Search for the cell housing the specified text and yield its (x, y) center coordinate. 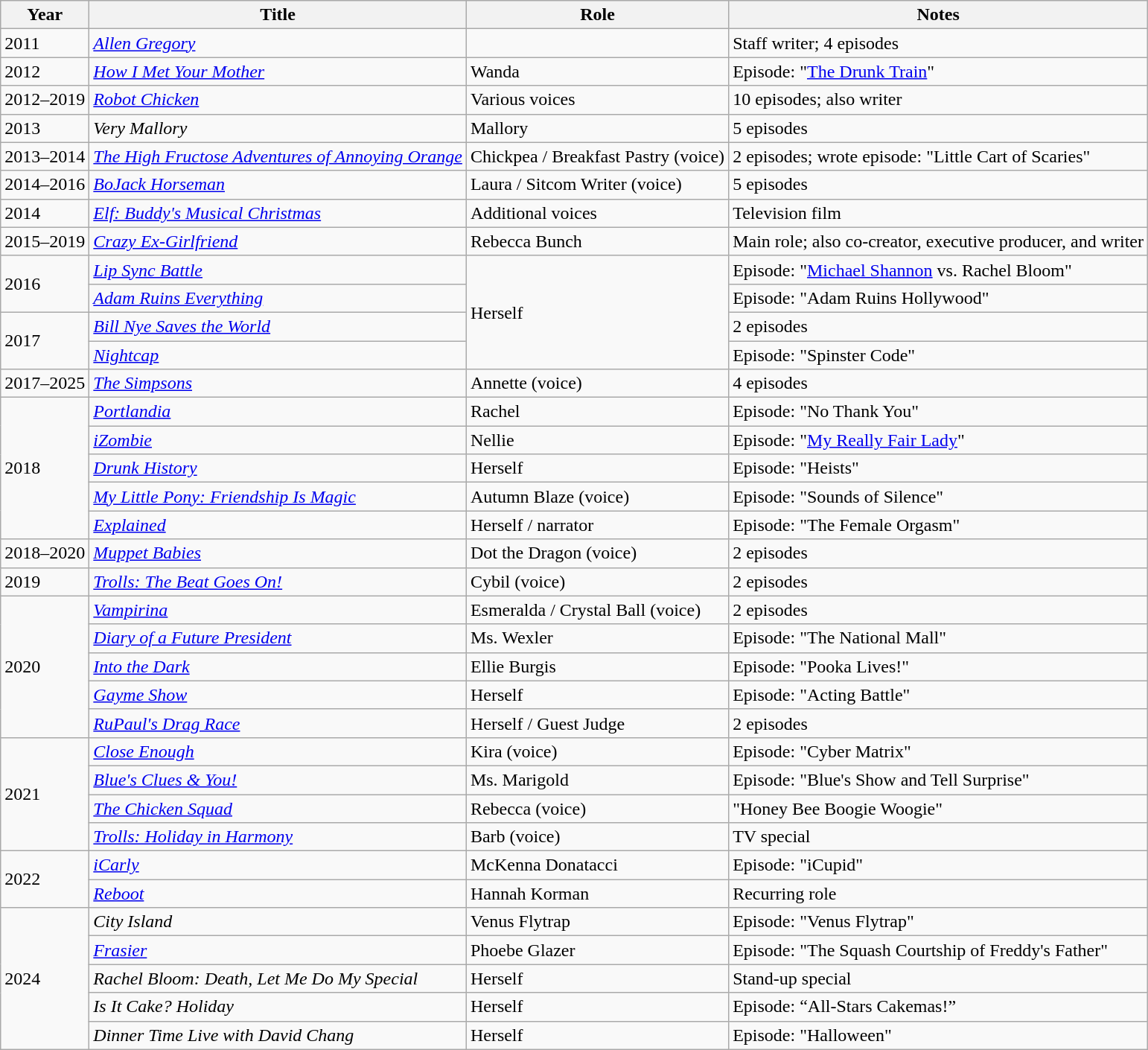
Adam Ruins Everything (278, 298)
Nellie (597, 440)
Rebecca Bunch (597, 241)
2018 (45, 468)
Rebecca (voice) (597, 808)
Trolls: The Beat Goes On! (278, 582)
2018–2020 (45, 553)
Cybil (voice) (597, 582)
The High Fructose Adventures of Annoying Orange (278, 156)
Episode: "Halloween" (938, 1035)
Elf: Buddy's Musical Christmas (278, 213)
Stand-up special (938, 979)
Close Enough (278, 751)
Episode: "Michael Shannon vs. Rachel Bloom" (938, 270)
Main role; also co-creator, executive producer, and writer (938, 241)
Laura / Sitcom Writer (voice) (597, 185)
Blue's Clues & You! (278, 780)
Staff writer; 4 episodes (938, 43)
How I Met Your Mother (278, 71)
Very Mallory (278, 128)
My Little Pony: Friendship Is Magic (278, 497)
Autumn Blaze (voice) (597, 497)
Into the Dark (278, 666)
Episode: "Acting Battle" (938, 695)
The Chicken Squad (278, 808)
"Honey Bee Boogie Woogie" (938, 808)
Various voices (597, 100)
Dinner Time Live with David Chang (278, 1035)
Allen Gregory (278, 43)
2015–2019 (45, 241)
Episode: “All-Stars Cakemas!” (938, 1007)
Wanda (597, 71)
Notes (938, 15)
RuPaul's Drag Race (278, 723)
Vampirina (278, 610)
Episode: "My Really Fair Lady" (938, 440)
Episode: "Adam Ruins Hollywood" (938, 298)
2017 (45, 340)
Year (45, 15)
Episode: "Blue's Show and Tell Surprise" (938, 780)
Venus Flytrap (597, 922)
Diary of a Future President (278, 638)
Chickpea / Breakfast Pastry (voice) (597, 156)
McKenna Donatacci (597, 865)
Episode: "Heists" (938, 468)
Herself / narrator (597, 525)
TV special (938, 837)
Episode: "Cyber Matrix" (938, 751)
Hannah Korman (597, 894)
Reboot (278, 894)
2017–2025 (45, 384)
Esmeralda / Crystal Ball (voice) (597, 610)
Ellie Burgis (597, 666)
10 episodes; also writer (938, 100)
iCarly (278, 865)
Trolls: Holiday in Harmony (278, 837)
Additional voices (597, 213)
Muppet Babies (278, 553)
2013–2014 (45, 156)
2020 (45, 666)
Television film (938, 213)
2022 (45, 879)
2012 (45, 71)
2 episodes; wrote episode: "Little Cart of Scaries" (938, 156)
Ms. Marigold (597, 780)
City Island (278, 922)
Annette (voice) (597, 384)
Episode: "Spinster Code" (938, 355)
Episode: "Pooka Lives!" (938, 666)
Episode: "The Female Orgasm" (938, 525)
Episode: "Sounds of Silence" (938, 497)
Frasier (278, 950)
iZombie (278, 440)
Episode: "No Thank You" (938, 412)
Episode: "The Squash Courtship of Freddy's Father" (938, 950)
2016 (45, 284)
The Simpsons (278, 384)
2014–2016 (45, 185)
Barb (voice) (597, 837)
BoJack Horseman (278, 185)
4 episodes (938, 384)
Robot Chicken (278, 100)
Rachel Bloom: Death, Let Me Do My Special (278, 979)
Portlandia (278, 412)
Herself / Guest Judge (597, 723)
Gayme Show (278, 695)
Lip Sync Battle (278, 270)
Dot the Dragon (voice) (597, 553)
Title (278, 15)
2014 (45, 213)
Role (597, 15)
Episode: "iCupid" (938, 865)
Bill Nye Saves the World (278, 326)
Episode: "Venus Flytrap" (938, 922)
2011 (45, 43)
Recurring role (938, 894)
Episode: "The Drunk Train" (938, 71)
Crazy Ex-Girlfriend (278, 241)
2013 (45, 128)
2021 (45, 794)
Phoebe Glazer (597, 950)
Ms. Wexler (597, 638)
Drunk History (278, 468)
Kira (voice) (597, 751)
2012–2019 (45, 100)
Mallory (597, 128)
2024 (45, 979)
Nightcap (278, 355)
Episode: "The National Mall" (938, 638)
2019 (45, 582)
Is It Cake? Holiday (278, 1007)
Explained (278, 525)
Rachel (597, 412)
